Return the [X, Y] coordinate for the center point of the cell that contains the specified text.  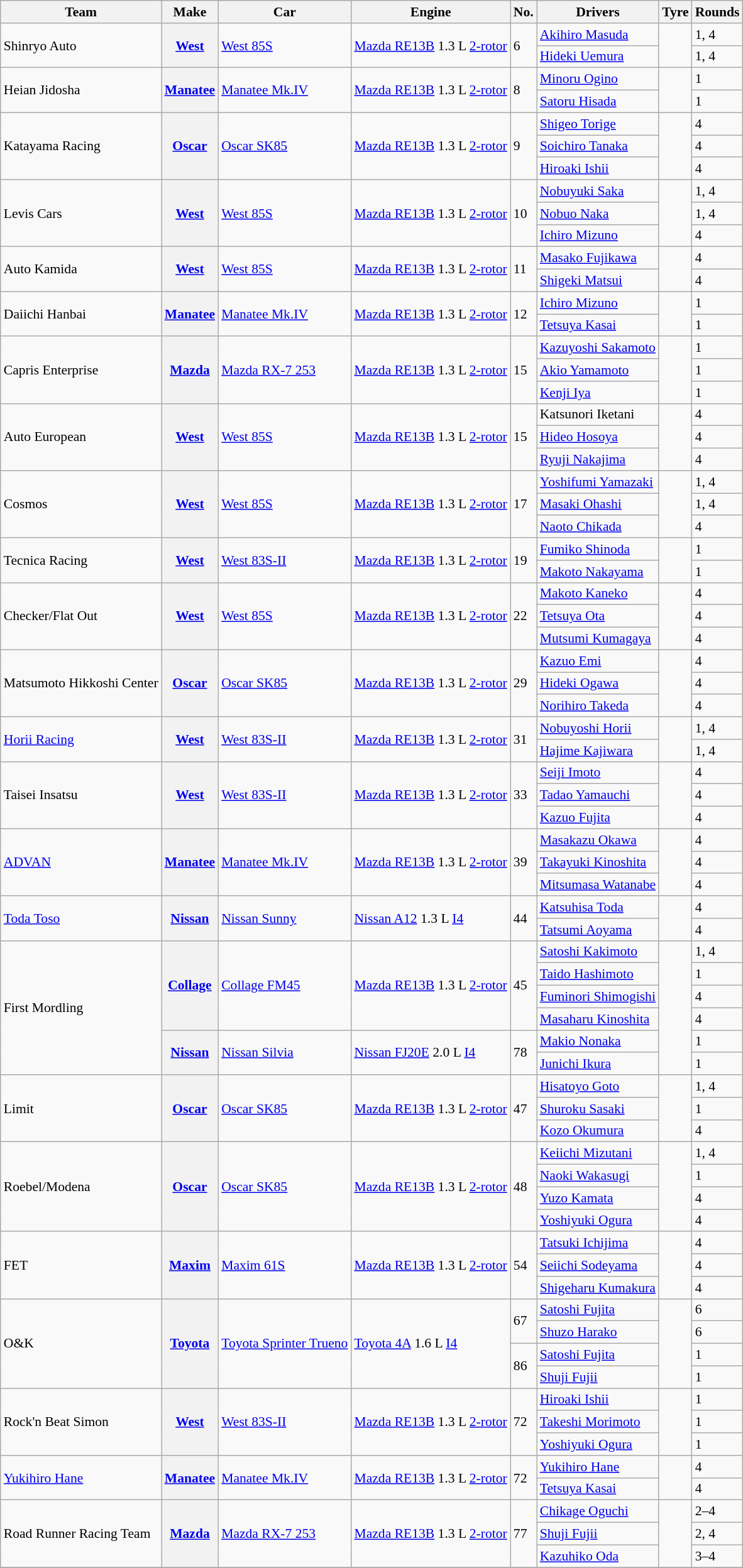
Tadao Yamauchi [598, 795]
33 [524, 795]
Akio Yamamoto [598, 370]
Shigeki Matsui [598, 281]
Limit [81, 1108]
Kazuyoshi Sakamoto [598, 348]
3–4 [718, 1556]
Masaki Ohashi [598, 504]
No. [524, 12]
Katayama Racing [81, 146]
Matsumoto Hikkoshi Center [81, 683]
45 [524, 985]
O&K [81, 1343]
Satoshi Kakimoto [598, 952]
Heian Jidosha [81, 90]
Roebel/Modena [81, 1187]
Yoshifumi Yamazaki [598, 482]
Yuzo Kamata [598, 1198]
Nissan Sunny [284, 918]
ADVAN [81, 862]
Maxim 61S [284, 1265]
78 [524, 1053]
Kazuhiko Oda [598, 1556]
Shuzo Harako [598, 1332]
Hideo Hosoya [598, 437]
Mitsumasa Watanabe [598, 885]
Taisei Insatsu [81, 795]
Chikage Oguchi [598, 1511]
Rounds [718, 12]
Team [81, 12]
Taido Hashimoto [598, 974]
Engine [430, 12]
Tatsuki Ichijima [598, 1243]
2, 4 [718, 1534]
Seiji Imoto [598, 773]
10 [524, 214]
67 [524, 1320]
Make [190, 12]
Car [284, 12]
Hideki Uemura [598, 57]
Seiichi Sodeyama [598, 1265]
44 [524, 918]
Masako Fujikawa [598, 258]
Mutsumi Kumagaya [598, 639]
Nissan FJ20E 2.0 L I4 [430, 1053]
Kazuo Emi [598, 661]
Road Runner Racing Team [81, 1534]
Nissan Silvia [284, 1053]
2–4 [718, 1511]
Katsuhisa Toda [598, 907]
First Mordling [81, 1008]
Auto Kamida [81, 269]
Fuminori Shimogishi [598, 997]
Toyota Sprinter Trueno [284, 1343]
Shigeharu Kumakura [598, 1288]
Akihiro Masuda [598, 35]
Shigeo Torige [598, 124]
Collage [190, 985]
Daiichi Hanbai [81, 314]
77 [524, 1534]
47 [524, 1108]
12 [524, 314]
Takeshi Morimoto [598, 1422]
17 [524, 504]
Checker/Flat Out [81, 616]
Satoru Hisada [598, 102]
Maxim [190, 1265]
Tyre [675, 12]
Tetsuya Ota [598, 616]
19 [524, 560]
Hajime Kajiwara [598, 751]
Makio Nonaka [598, 1042]
Tatsumi Aoyama [598, 930]
Takayuki Kinoshita [598, 863]
Kozo Okumura [598, 1131]
Shuroku Sasaki [598, 1109]
Masakazu Okawa [598, 840]
Toda Toso [81, 918]
Horii Racing [81, 739]
FET [81, 1265]
Junichi Ikura [598, 1064]
Cosmos [81, 504]
Toyota 4A 1.6 L I4 [430, 1343]
Drivers [598, 12]
Ryuji Nakajima [598, 460]
Naoto Chikada [598, 527]
Katsunori Iketani [598, 415]
Kenji Iya [598, 393]
Levis Cars [81, 214]
Nobuyoshi Horii [598, 728]
9 [524, 146]
Nobuyuki Saka [598, 191]
Nobuo Naka [598, 214]
Auto European [81, 437]
Norihiro Takeda [598, 706]
Keiichi Mizutani [598, 1153]
11 [524, 269]
Masaharu Kinoshita [598, 1019]
Hideki Ogawa [598, 683]
Capris Enterprise [81, 371]
29 [524, 683]
Soichiro Tanaka [598, 146]
Minoru Ogino [598, 79]
39 [524, 862]
Shinryo Auto [81, 45]
Nissan A12 1.3 L I4 [430, 918]
22 [524, 616]
48 [524, 1187]
86 [524, 1366]
Tecnica Racing [81, 560]
8 [524, 90]
Makoto Kaneko [598, 594]
Kazuo Fujita [598, 818]
Rock'n Beat Simon [81, 1422]
Collage FM45 [284, 985]
Toyota [190, 1343]
Fumiko Shinoda [598, 549]
Hisatoyo Goto [598, 1086]
54 [524, 1265]
Makoto Nakayama [598, 572]
Naoki Wakasugi [598, 1176]
31 [524, 739]
